Pinpoint the cell where the given text exists, returning its (x, y) midpoint coordinate. 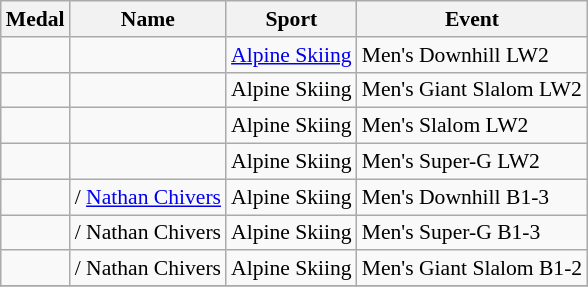
Men's Giant Slalom LW2 (472, 90)
Sport (292, 19)
Event (472, 19)
Men's Downhill B1-3 (472, 197)
Medal (36, 19)
Men's Super-G LW2 (472, 162)
Men's Super-G B1-3 (472, 233)
Men's Giant Slalom B1-2 (472, 269)
Men's Slalom LW2 (472, 126)
Men's Downhill LW2 (472, 55)
Name (148, 19)
